Return the [x, y] coordinate for the center point of the cell that contains the specified text.  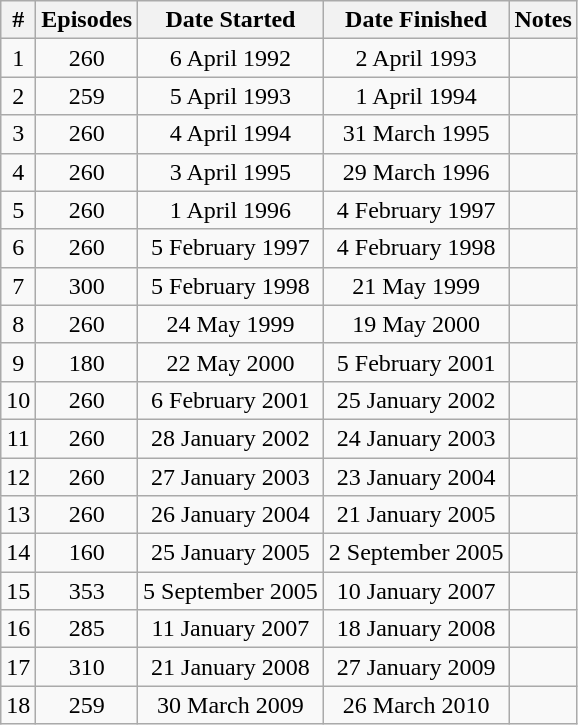
9 [18, 362]
30 March 2009 [231, 705]
10 [18, 400]
12 [18, 477]
2 April 1993 [416, 58]
16 [18, 629]
21 May 1999 [416, 286]
4 April 1994 [231, 134]
4 [18, 172]
5 April 1993 [231, 96]
5 February 1997 [231, 248]
310 [87, 667]
21 January 2008 [231, 667]
7 [18, 286]
5 September 2005 [231, 591]
22 May 2000 [231, 362]
300 [87, 286]
11 [18, 438]
26 January 2004 [231, 515]
21 January 2005 [416, 515]
1 April 1994 [416, 96]
23 January 2004 [416, 477]
8 [18, 324]
11 January 2007 [231, 629]
27 January 2003 [231, 477]
353 [87, 591]
15 [18, 591]
5 February 2001 [416, 362]
Date Started [231, 20]
25 January 2002 [416, 400]
3 April 1995 [231, 172]
25 January 2005 [231, 553]
Date Finished [416, 20]
Episodes [87, 20]
6 February 2001 [231, 400]
18 January 2008 [416, 629]
2 September 2005 [416, 553]
26 March 2010 [416, 705]
4 February 1997 [416, 210]
# [18, 20]
6 April 1992 [231, 58]
5 February 1998 [231, 286]
5 [18, 210]
6 [18, 248]
10 January 2007 [416, 591]
31 March 1995 [416, 134]
Notes [543, 20]
19 May 2000 [416, 324]
29 March 1996 [416, 172]
17 [18, 667]
4 February 1998 [416, 248]
180 [87, 362]
14 [18, 553]
24 May 1999 [231, 324]
1 [18, 58]
160 [87, 553]
3 [18, 134]
18 [18, 705]
1 April 1996 [231, 210]
285 [87, 629]
24 January 2003 [416, 438]
27 January 2009 [416, 667]
28 January 2002 [231, 438]
13 [18, 515]
2 [18, 96]
